Return [x, y] of the center of cell containing provided text 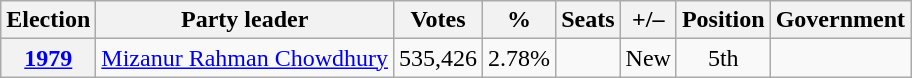
New [648, 58]
1979 [48, 58]
Votes [438, 20]
Position [723, 20]
Election [48, 20]
535,426 [438, 58]
% [520, 20]
2.78% [520, 58]
Seats [588, 20]
5th [723, 58]
+/– [648, 20]
Party leader [245, 20]
Mizanur Rahman Chowdhury [245, 58]
Government [840, 20]
